Return the [x, y] coordinate for the center point of the cell that contains the specified text.  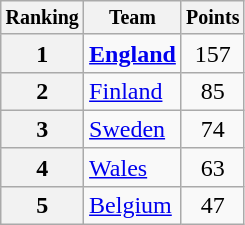
Belgium [133, 205]
5 [42, 205]
85 [212, 91]
Finland [133, 91]
63 [212, 167]
2 [42, 91]
Points [212, 18]
47 [212, 205]
4 [42, 167]
Wales [133, 167]
157 [212, 53]
Sweden [133, 129]
Ranking [42, 18]
3 [42, 129]
England [133, 53]
1 [42, 53]
Team [133, 18]
74 [212, 129]
